Provide the [x, y] coordinate of the cell's center where the given text is located.  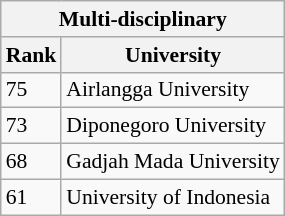
University [173, 55]
University of Indonesia [173, 197]
Rank [32, 55]
73 [32, 126]
Multi-disciplinary [143, 19]
Diponegoro University [173, 126]
68 [32, 162]
Gadjah Mada University [173, 162]
75 [32, 90]
61 [32, 197]
Airlangga University [173, 90]
